Return the (X, Y) coordinate for the center point of the cell that contains the specified text.  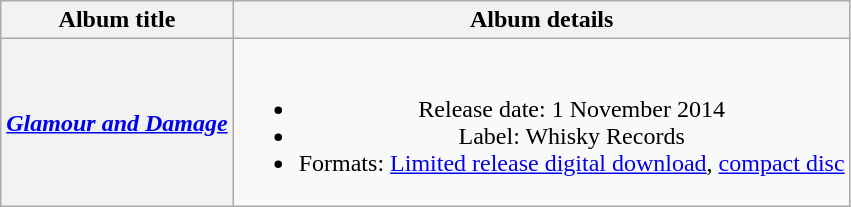
Album details (542, 20)
Glamour and Damage (117, 122)
Album title (117, 20)
Release date: 1 November 2014Label: Whisky RecordsFormats: Limited release digital download, compact disc (542, 122)
